Output the (X, Y) coordinate of the center of the cell containing the given text.  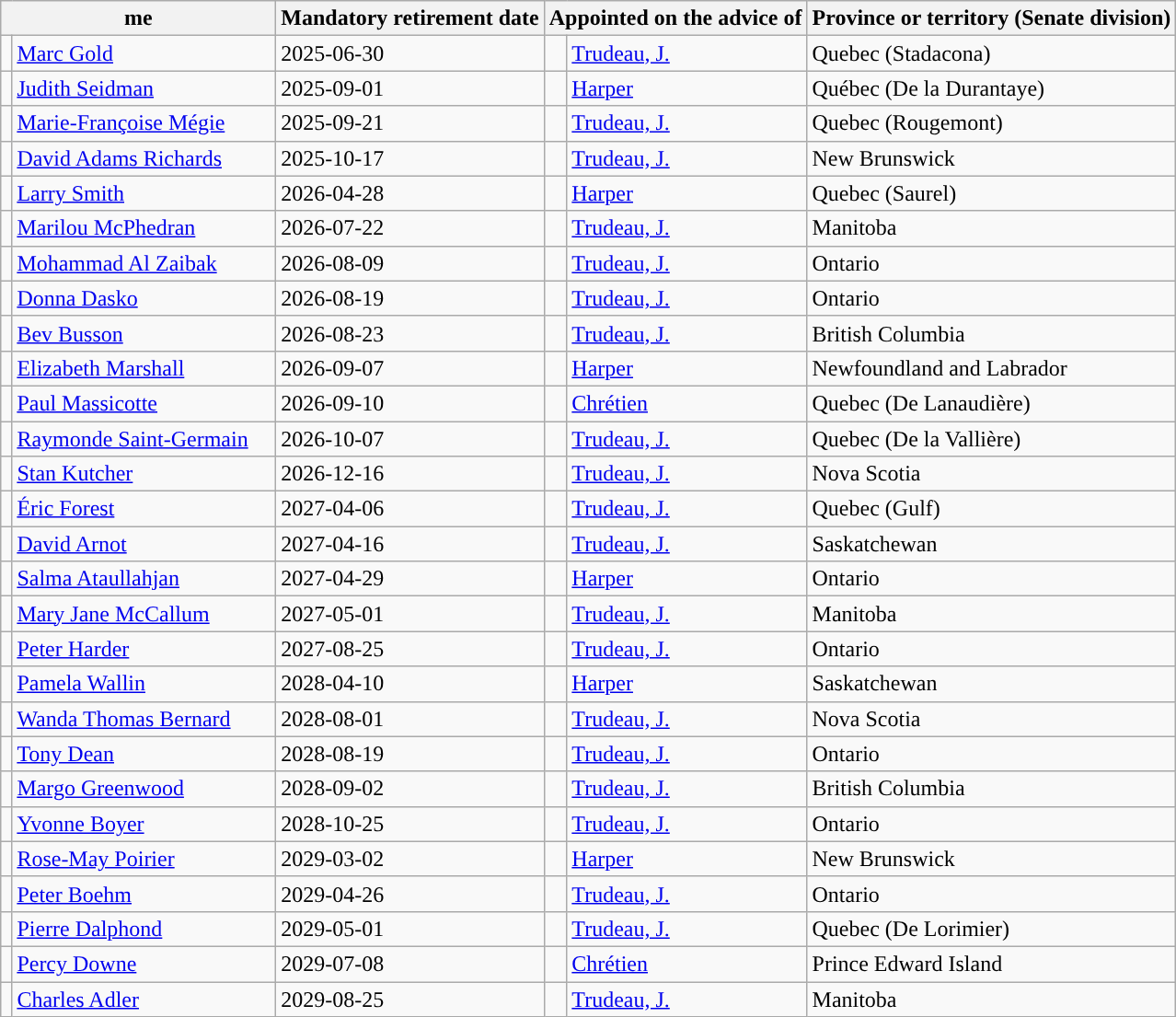
2029-07-08 (410, 964)
2027-05-01 (410, 614)
2025-10-17 (410, 158)
2028-04-10 (410, 684)
Bev Busson (144, 333)
Pierre Dalphond (144, 929)
2026-04-28 (410, 193)
Mandatory retirement date (410, 18)
2026-09-07 (410, 368)
Peter Harder (144, 649)
2026-10-07 (410, 439)
David Adams Richards (144, 158)
2028-08-19 (410, 754)
Marc Gold (144, 53)
2027-04-06 (410, 509)
2026-09-10 (410, 403)
2026-12-16 (410, 474)
Quebec (De Lanaudière) (992, 403)
Mary Jane McCallum (144, 614)
Marilou McPhedran (144, 228)
2028-08-01 (410, 719)
Quebec (Saurel) (992, 193)
2025-09-01 (410, 88)
Stan Kutcher (144, 474)
2026-07-22 (410, 228)
2027-04-16 (410, 544)
Mohammad Al Zaibak (144, 263)
David Arnot (144, 544)
Wanda Thomas Bernard (144, 719)
Quebec (Gulf) (992, 509)
Quebec (Rougemont) (992, 123)
Donna Dasko (144, 298)
Peter Boehm (144, 894)
2026-08-19 (410, 298)
Quebec (De Lorimier) (992, 929)
Appointed on the advice of (675, 18)
2029-04-26 (410, 894)
Rose-May Poirier (144, 859)
Tony Dean (144, 754)
Judith Seidman (144, 88)
Margo Greenwood (144, 789)
2027-08-25 (410, 649)
2026-08-23 (410, 333)
2025-09-21 (410, 123)
Elizabeth Marshall (144, 368)
2029-03-02 (410, 859)
Prince Edward Island (992, 964)
2025-06-30 (410, 53)
2029-08-25 (410, 999)
2028-10-25 (410, 824)
Percy Downe (144, 964)
Salma Ataullahjan (144, 579)
2028-09-02 (410, 789)
Raymonde Saint-Germain (144, 439)
2029-05-01 (410, 929)
Québec (De la Durantaye) (992, 88)
me (138, 18)
Marie-Françoise Mégie (144, 123)
2027-04-29 (410, 579)
Yvonne Boyer (144, 824)
Newfoundland and Labrador (992, 368)
Quebec (De la Vallière) (992, 439)
Province or territory (Senate division) (992, 18)
Pamela Wallin (144, 684)
Éric Forest (144, 509)
2026-08-09 (410, 263)
Paul Massicotte (144, 403)
Larry Smith (144, 193)
Quebec (Stadacona) (992, 53)
Charles Adler (144, 999)
